Determine the [X, Y] coordinate at the center of the cell enclosing the given text.  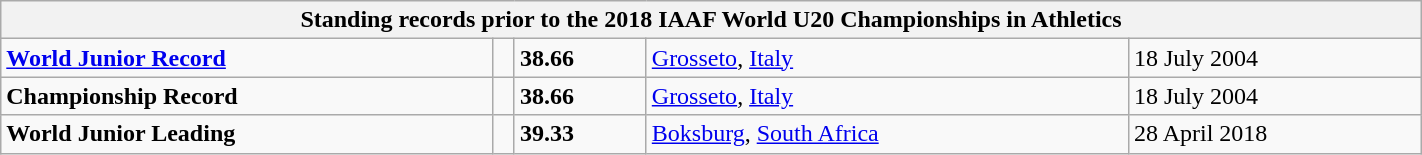
Standing records prior to the 2018 IAAF World U20 Championships in Athletics [711, 20]
Championship Record [246, 96]
28 April 2018 [1274, 134]
Boksburg, South Africa [887, 134]
World Junior Leading [246, 134]
39.33 [580, 134]
World Junior Record [246, 58]
